Identify which cell holds the provided text, then report its [x, y] central coordinate. 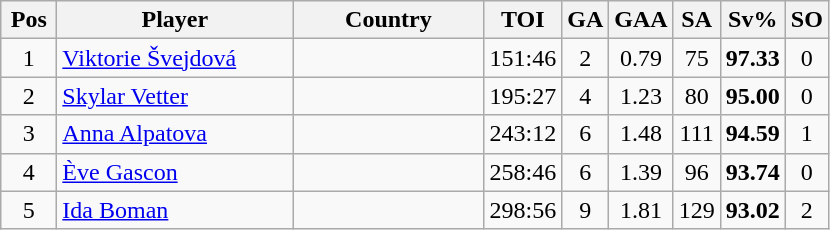
GA [586, 20]
TOI [523, 20]
298:56 [523, 210]
3 [29, 134]
258:46 [523, 172]
Country [388, 20]
93.02 [752, 210]
195:27 [523, 96]
97.33 [752, 58]
111 [696, 134]
5 [29, 210]
SO [806, 20]
1.39 [641, 172]
Sv% [752, 20]
SA [696, 20]
151:46 [523, 58]
Skylar Vetter [175, 96]
Player [175, 20]
80 [696, 96]
94.59 [752, 134]
Ève Gascon [175, 172]
1.48 [641, 134]
Pos [29, 20]
1.81 [641, 210]
96 [696, 172]
1.23 [641, 96]
9 [586, 210]
243:12 [523, 134]
Anna Alpatova [175, 134]
Ida Boman [175, 210]
75 [696, 58]
0.79 [641, 58]
GAA [641, 20]
93.74 [752, 172]
Viktorie Švejdová [175, 58]
129 [696, 210]
95.00 [752, 96]
